From the cell containing the given text, extract its center point as (X, Y) coordinate. 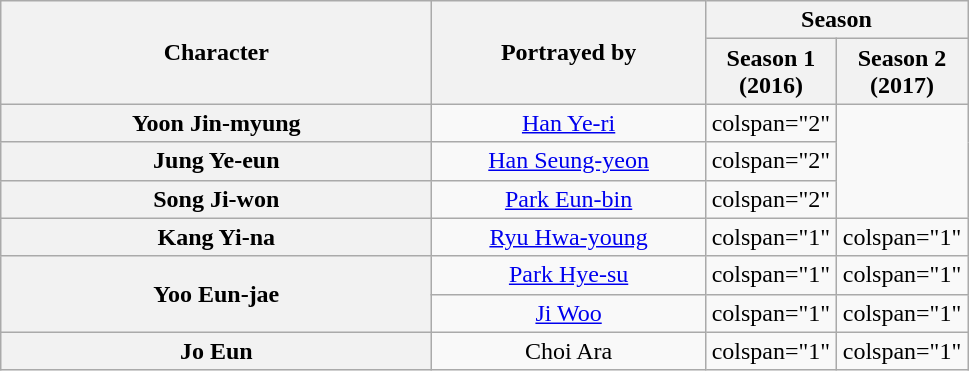
Yoo Eun-jae (216, 294)
Song Ji-won (216, 199)
Ryu Hwa-young (569, 237)
Season 2(2017) (902, 72)
Portrayed by (569, 52)
Character (216, 52)
Kang Yi-na (216, 237)
Park Hye-su (569, 275)
Choi Ara (569, 351)
Ji Woo (569, 313)
Jo Eun (216, 351)
Season (836, 20)
Han Ye-ri (569, 123)
Han Seung-yeon (569, 161)
Yoon Jin-myung (216, 123)
Season 1(2016) (770, 72)
Park Eun-bin (569, 199)
Jung Ye-eun (216, 161)
